Output the [x, y] coordinate of the center of the cell containing the given text.  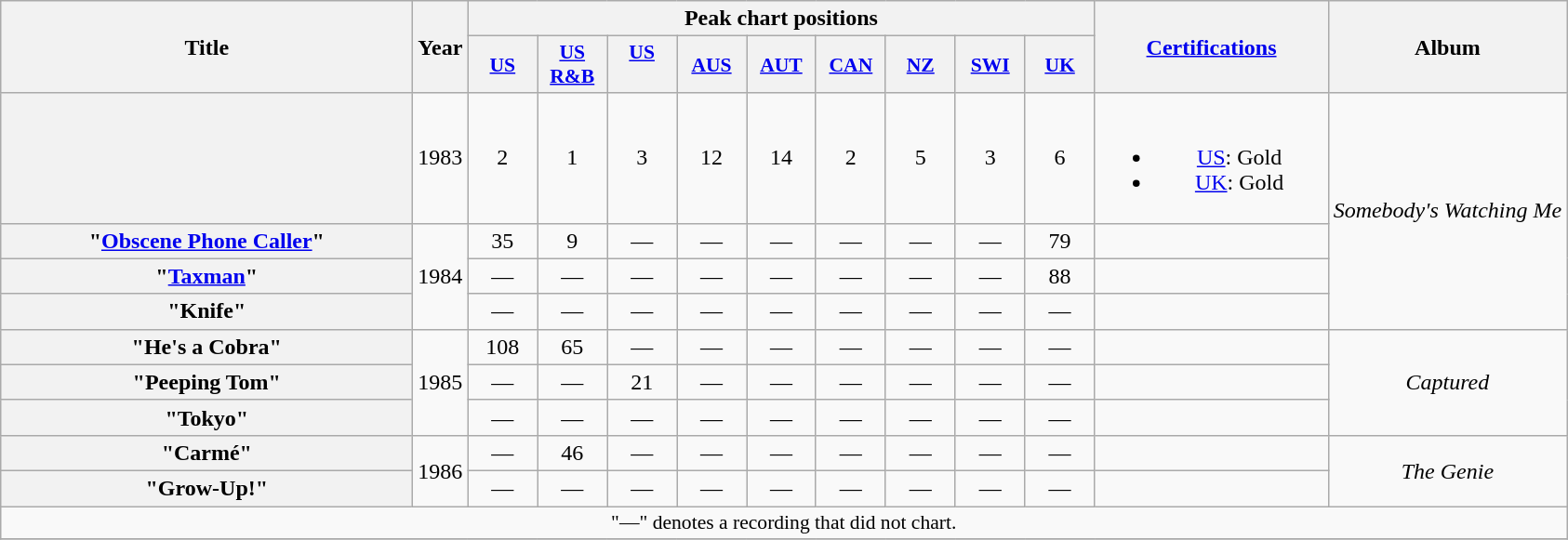
Certifications [1211, 46]
UK [1060, 65]
AUT [781, 65]
SWI [990, 65]
"He's a Cobra" [206, 347]
21 [642, 382]
AUS [712, 65]
"Obscene Phone Caller" [206, 241]
46 [573, 453]
1984 [441, 276]
"Carmé" [206, 453]
12 [712, 158]
CAN [850, 65]
"Grow-Up!" [206, 488]
"—" denotes a recording that did not chart. [784, 522]
108 [502, 347]
USR&B [573, 65]
"Tokyo" [206, 417]
US: GoldUK: Gold [1211, 158]
1 [573, 158]
35 [502, 241]
Somebody's Watching Me [1447, 211]
Year [441, 46]
88 [1060, 276]
1986 [441, 470]
NZ [921, 65]
Album [1447, 46]
The Genie [1447, 470]
Captured [1447, 382]
Title [206, 46]
14 [781, 158]
5 [921, 158]
65 [573, 347]
"Knife" [206, 311]
Peak chart positions [781, 19]
"Peeping Tom" [206, 382]
1985 [441, 382]
6 [1060, 158]
79 [1060, 241]
1983 [441, 158]
9 [573, 241]
"Taxman" [206, 276]
